Return the (x, y) coordinate for the center point of the cell that contains the specified text.  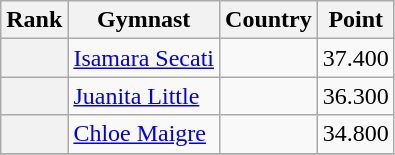
36.300 (356, 96)
Juanita Little (144, 96)
Country (269, 20)
34.800 (356, 134)
Chloe Maigre (144, 134)
Rank (34, 20)
Point (356, 20)
Gymnast (144, 20)
37.400 (356, 58)
Isamara Secati (144, 58)
